Determine the (X, Y) coordinate at the center of the cell enclosing the given text.  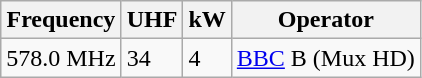
BBC B (Mux HD) (326, 58)
Frequency (61, 20)
Operator (326, 20)
UHF (152, 20)
4 (207, 58)
kW (207, 20)
578.0 MHz (61, 58)
34 (152, 58)
